Identify which cell holds the provided text, then report its [X, Y] central coordinate. 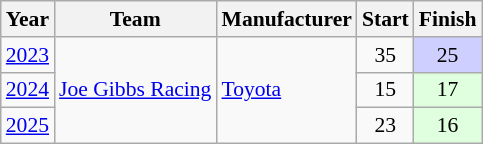
Team [135, 19]
2024 [28, 90]
17 [448, 90]
Toyota [286, 90]
Year [28, 19]
Manufacturer [286, 19]
16 [448, 126]
23 [386, 126]
2025 [28, 126]
15 [386, 90]
Finish [448, 19]
25 [448, 55]
Joe Gibbs Racing [135, 90]
35 [386, 55]
Start [386, 19]
2023 [28, 55]
